Output the (X, Y) coordinate of the center of the cell containing the given text.  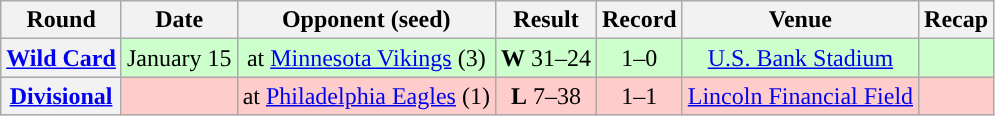
Wild Card (62, 58)
L 7–38 (546, 96)
Result (546, 20)
January 15 (179, 58)
Divisional (62, 96)
Recap (956, 20)
Date (179, 20)
1–1 (640, 96)
at Philadelphia Eagles (1) (366, 96)
Opponent (seed) (366, 20)
Record (640, 20)
U.S. Bank Stadium (800, 58)
Lincoln Financial Field (800, 96)
Round (62, 20)
at Minnesota Vikings (3) (366, 58)
1–0 (640, 58)
Venue (800, 20)
W 31–24 (546, 58)
